Determine the [X, Y] coordinate at the center of the cell enclosing the given text.  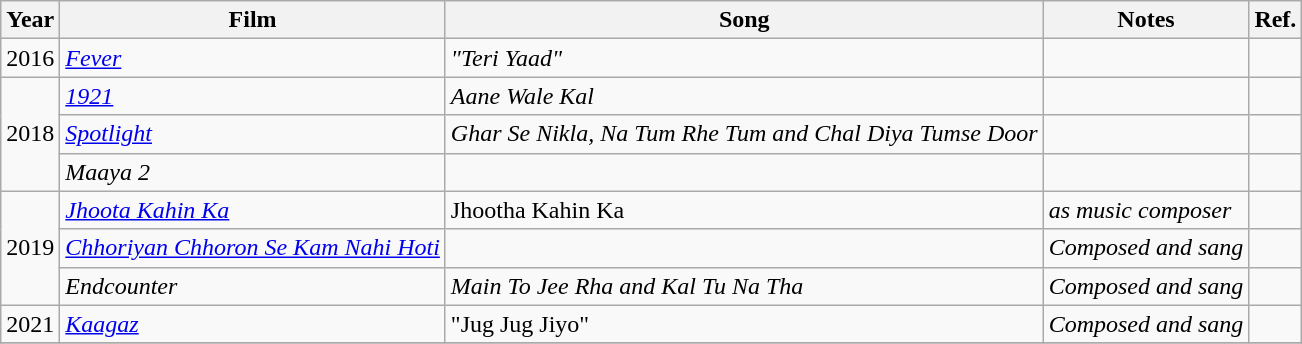
Fever [253, 58]
Endcounter [253, 286]
Maaya 2 [253, 172]
Main To Jee Rha and Kal Tu Na Tha [744, 286]
Jhoota Kahin Ka [253, 210]
2021 [30, 324]
2019 [30, 248]
Kaagaz [253, 324]
Song [744, 20]
Aane Wale Kal [744, 96]
Jhootha Kahin Ka [744, 210]
2018 [30, 134]
as music composer [1146, 210]
1921 [253, 96]
Spotlight [253, 134]
"Teri Yaad" [744, 58]
Ref. [1276, 20]
"Jug Jug Jiyo" [744, 324]
Film [253, 20]
2016 [30, 58]
Ghar Se Nikla, Na Tum Rhe Tum and Chal Diya Tumse Door [744, 134]
Year [30, 20]
Chhoriyan Chhoron Se Kam Nahi Hoti [253, 248]
Notes [1146, 20]
